Provide the [X, Y] coordinate of the cell's center where the given text is located.  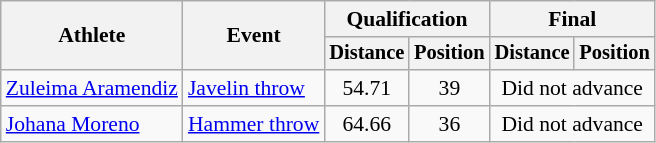
54.71 [366, 88]
Javelin throw [254, 88]
64.66 [366, 124]
Zuleima Aramendiz [92, 88]
Final [572, 19]
Athlete [92, 36]
Event [254, 36]
Qualification [406, 19]
Johana Moreno [92, 124]
36 [449, 124]
Hammer throw [254, 124]
39 [449, 88]
